Identify which cell holds the provided text, then report its (X, Y) central coordinate. 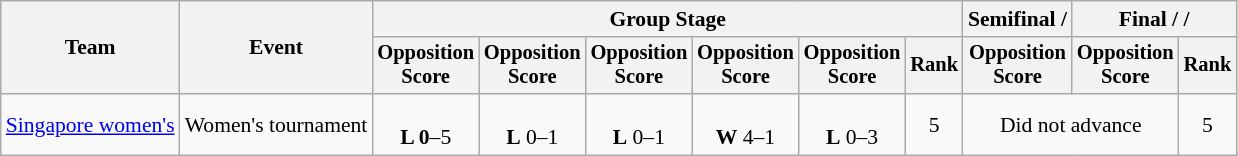
Semifinal / (1018, 19)
L 0–5 (426, 124)
Women's tournament (276, 124)
W 4–1 (746, 124)
Final / / (1154, 19)
Team (90, 48)
L 0–3 (852, 124)
Event (276, 48)
Singapore women's (90, 124)
Did not advance (1071, 124)
Group Stage (668, 19)
